Provide the (x, y) coordinate of the cell's center where the given text is located.  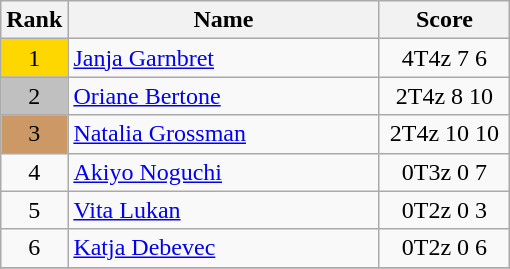
1 (34, 58)
0T3z 0 7 (444, 172)
Rank (34, 20)
2T4z 8 10 (444, 96)
Akiyo Noguchi (224, 172)
Katja Debevec (224, 248)
0T2z 0 6 (444, 248)
4T4z 7 6 (444, 58)
3 (34, 134)
6 (34, 248)
Vita Lukan (224, 210)
2 (34, 96)
2T4z 10 10 (444, 134)
0T2z 0 3 (444, 210)
4 (34, 172)
Janja Garnbret (224, 58)
Oriane Bertone (224, 96)
5 (34, 210)
Natalia Grossman (224, 134)
Score (444, 20)
Name (224, 20)
